Find where the given text appears and provide that cell's center as (x, y) coordinate. 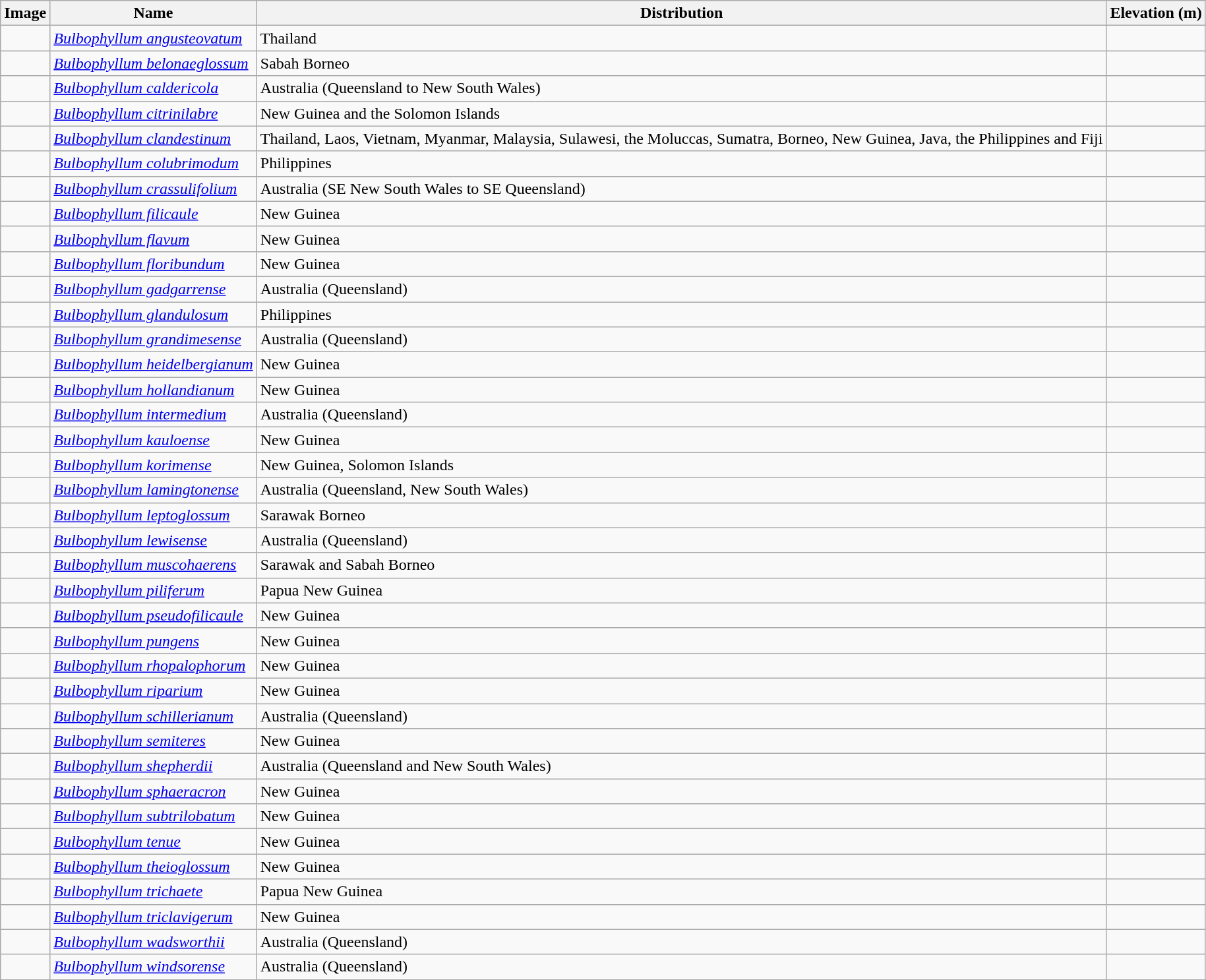
Australia (Queensland to New South Wales) (682, 88)
Bulbophyllum floribundum (153, 264)
Bulbophyllum grandimesense (153, 340)
Bulbophyllum gadgarrense (153, 289)
Elevation (m) (1156, 13)
Australia (Queensland and New South Wales) (682, 766)
Australia (SE New South Wales to SE Queensland) (682, 189)
Bulbophyllum muscohaerens (153, 565)
Bulbophyllum piliferum (153, 590)
Distribution (682, 13)
Bulbophyllum caldericola (153, 88)
Bulbophyllum flavum (153, 239)
Thailand (682, 38)
Sarawak Borneo (682, 515)
Bulbophyllum glandulosum (153, 315)
Bulbophyllum kauloense (153, 440)
Bulbophyllum pseudofilicaule (153, 615)
Sabah Borneo (682, 63)
Bulbophyllum subtrilobatum (153, 816)
Bulbophyllum schillerianum (153, 716)
Image (25, 13)
Bulbophyllum semiteres (153, 741)
Bulbophyllum riparium (153, 690)
Australia (Queensland, New South Wales) (682, 490)
Bulbophyllum pungens (153, 640)
Bulbophyllum leptoglossum (153, 515)
Bulbophyllum triclavigerum (153, 917)
Bulbophyllum tenue (153, 842)
Bulbophyllum shepherdii (153, 766)
Bulbophyllum angusteovatum (153, 38)
Bulbophyllum hollandianum (153, 390)
Bulbophyllum theioglossum (153, 867)
Sarawak and Sabah Borneo (682, 565)
Bulbophyllum lewisense (153, 540)
New Guinea, Solomon Islands (682, 465)
New Guinea and the Solomon Islands (682, 113)
Bulbophyllum heidelbergianum (153, 365)
Bulbophyllum intermedium (153, 415)
Bulbophyllum sphaeracron (153, 791)
Bulbophyllum trichaete (153, 892)
Bulbophyllum windsorense (153, 967)
Bulbophyllum filicaule (153, 214)
Bulbophyllum belonaeglossum (153, 63)
Bulbophyllum crassulifolium (153, 189)
Bulbophyllum colubrimodum (153, 164)
Name (153, 13)
Bulbophyllum rhopalophorum (153, 665)
Bulbophyllum citrinilabre (153, 113)
Bulbophyllum lamingtonense (153, 490)
Thailand, Laos, Vietnam, Myanmar, Malaysia, Sulawesi, the Moluccas, Sumatra, Borneo, New Guinea, Java, the Philippines and Fiji (682, 138)
Bulbophyllum korimense (153, 465)
Bulbophyllum wadsworthii (153, 942)
Bulbophyllum clandestinum (153, 138)
